Locate the cell with the specified text and output its (x, y) center coordinate. 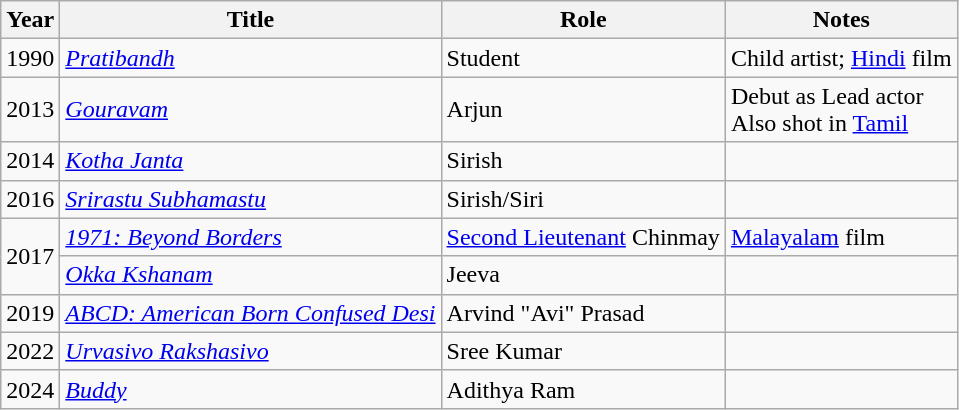
Child artist; Hindi film (841, 58)
Buddy (250, 389)
Gouravam (250, 110)
Srirastu Subhamastu (250, 199)
Arjun (583, 110)
Year (30, 20)
Jeeva (583, 275)
2014 (30, 161)
2019 (30, 313)
Arvind "Avi" Prasad (583, 313)
Sirish/Siri (583, 199)
Adithya Ram (583, 389)
Okka Kshanam (250, 275)
2017 (30, 256)
2013 (30, 110)
Sirish (583, 161)
Urvasivo Rakshasivo (250, 351)
Pratibandh (250, 58)
Debut as Lead actor Also shot in Tamil (841, 110)
Student (583, 58)
Role (583, 20)
2024 (30, 389)
Second Lieutenant Chinmay (583, 237)
1971: Beyond Borders (250, 237)
ABCD: American Born Confused Desi (250, 313)
2016 (30, 199)
Kotha Janta (250, 161)
Title (250, 20)
Notes (841, 20)
1990 (30, 58)
2022 (30, 351)
Sree Kumar (583, 351)
Malayalam film (841, 237)
